Locate the cell with the specified text and output its (x, y) center coordinate. 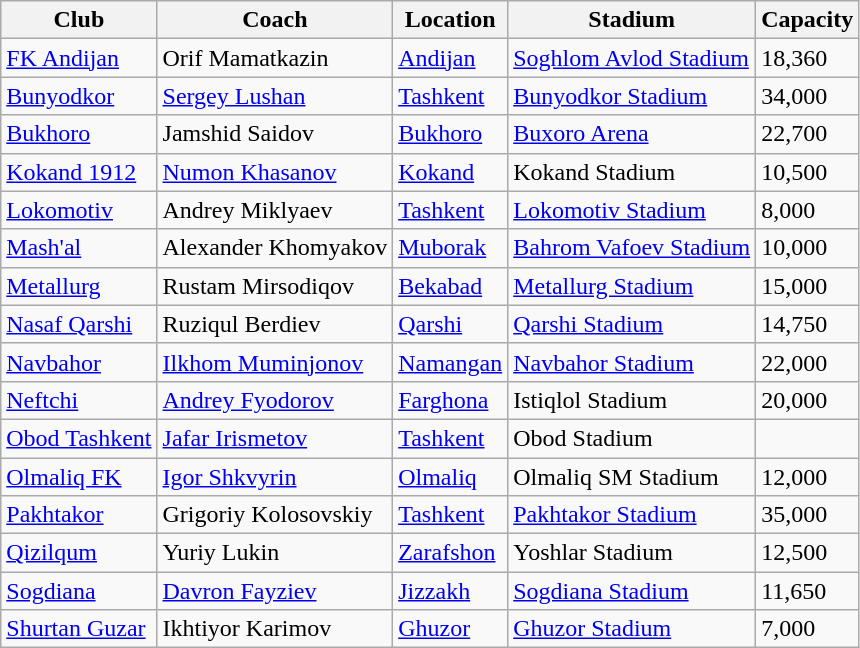
Navbahor Stadium (632, 362)
22,700 (808, 134)
Jafar Irismetov (275, 438)
Pakhtakor Stadium (632, 515)
Sergey Lushan (275, 96)
Andijan (450, 58)
Yoshlar Stadium (632, 553)
Sogdiana (79, 591)
Obod Tashkent (79, 438)
Olmaliq FK (79, 477)
FK Andijan (79, 58)
Davron Fayziev (275, 591)
22,000 (808, 362)
Bekabad (450, 286)
Pakhtakor (79, 515)
Obod Stadium (632, 438)
7,000 (808, 629)
Kokand Stadium (632, 172)
Stadium (632, 20)
Ilkhom Muminjonov (275, 362)
Qarshi (450, 324)
10,000 (808, 248)
Nasaf Qarshi (79, 324)
Sogdiana Stadium (632, 591)
Yuriy Lukin (275, 553)
Buxoro Arena (632, 134)
Bunyodkor Stadium (632, 96)
Location (450, 20)
10,500 (808, 172)
Orif Mamatkazin (275, 58)
Andrey Miklyaev (275, 210)
Neftchi (79, 400)
Bahrom Vafoev Stadium (632, 248)
Bunyodkor (79, 96)
Ghuzor Stadium (632, 629)
Mash'al (79, 248)
Ikhtiyor Karimov (275, 629)
Qizilqum (79, 553)
35,000 (808, 515)
15,000 (808, 286)
20,000 (808, 400)
Grigoriy Kolosovskiy (275, 515)
Metallurg (79, 286)
Ghuzor (450, 629)
12,500 (808, 553)
Ruziqul Berdiev (275, 324)
Alexander Khomyakov (275, 248)
12,000 (808, 477)
Metallurg Stadium (632, 286)
Navbahor (79, 362)
Kokand (450, 172)
Lokomotiv (79, 210)
Muborak (450, 248)
Coach (275, 20)
Numon Khasanov (275, 172)
Istiqlol Stadium (632, 400)
Lokomotiv Stadium (632, 210)
11,650 (808, 591)
Olmaliq SM Stadium (632, 477)
Namangan (450, 362)
Shurtan Guzar (79, 629)
Zarafshon (450, 553)
Jizzakh (450, 591)
14,750 (808, 324)
Soghlom Avlod Stadium (632, 58)
18,360 (808, 58)
Kokand 1912 (79, 172)
Jamshid Saidov (275, 134)
Capacity (808, 20)
Rustam Mirsodiqov (275, 286)
Olmaliq (450, 477)
Qarshi Stadium (632, 324)
34,000 (808, 96)
Igor Shkvyrin (275, 477)
Andrey Fyodorov (275, 400)
8,000 (808, 210)
Club (79, 20)
Farghona (450, 400)
